Output the (x, y) coordinate of the center of the cell containing the given text.  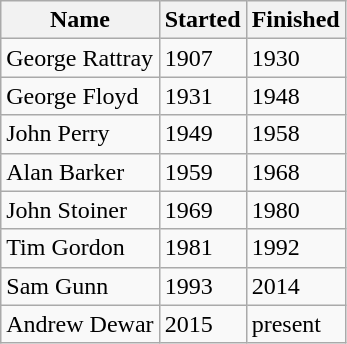
Tim Gordon (80, 248)
Sam Gunn (80, 286)
2015 (202, 324)
John Stoiner (80, 210)
1981 (202, 248)
1949 (202, 134)
1959 (202, 172)
John Perry (80, 134)
Started (202, 20)
1948 (296, 96)
1969 (202, 210)
1931 (202, 96)
1930 (296, 58)
1980 (296, 210)
George Floyd (80, 96)
1907 (202, 58)
Finished (296, 20)
present (296, 324)
1958 (296, 134)
1993 (202, 286)
1968 (296, 172)
Alan Barker (80, 172)
Name (80, 20)
Andrew Dewar (80, 324)
2014 (296, 286)
George Rattray (80, 58)
1992 (296, 248)
